Find where the given text appears and provide that cell's center as (x, y) coordinate. 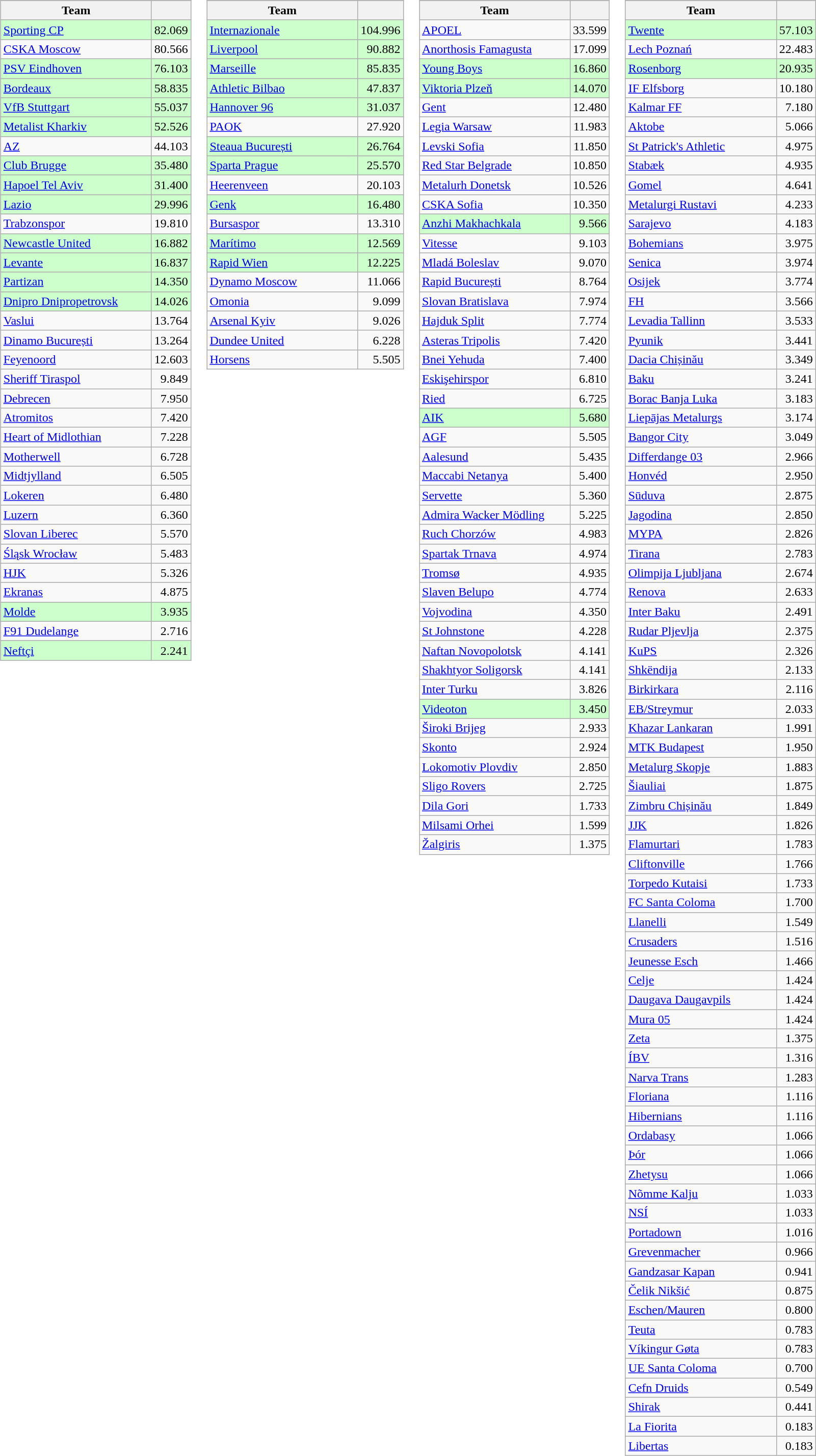
Rapid București (494, 282)
8.764 (590, 282)
14.026 (171, 301)
Jeunesse Esch (701, 961)
3.241 (796, 379)
16.860 (590, 68)
9.566 (590, 224)
Slovan Bratislava (494, 301)
Šiauliai (701, 786)
Levante (76, 262)
Celje (701, 980)
3.183 (796, 398)
Red Star Belgrade (494, 166)
Feyenoord (76, 359)
1.883 (796, 767)
20.103 (380, 185)
14.070 (590, 88)
1.516 (796, 941)
10.350 (590, 204)
0.966 (796, 1252)
47.837 (380, 88)
KuPS (701, 650)
Kalmar FF (701, 108)
5.680 (590, 418)
7.774 (590, 321)
4.233 (796, 204)
Pyunik (701, 340)
1.826 (796, 825)
Debrecen (76, 398)
Shirak (701, 1407)
Teuta (701, 1330)
7.228 (171, 437)
16.882 (171, 243)
Steaua București (282, 146)
Hibernians (701, 1116)
Rapid Wien (282, 262)
2.924 (590, 748)
13.764 (171, 321)
6.810 (590, 379)
Levski Sofia (494, 146)
Þór (701, 1155)
6.228 (380, 340)
Legia Warsaw (494, 127)
44.103 (171, 146)
2.933 (590, 728)
2.875 (796, 495)
Marseille (282, 68)
4.983 (590, 534)
Śląsk Wrocław (76, 553)
Sporting CP (76, 30)
MTK Budapest (701, 748)
Dundee United (282, 340)
Birkirkara (701, 689)
AZ (76, 146)
Neftçi (76, 650)
5.570 (171, 534)
Tirana (701, 553)
4.975 (796, 146)
6.725 (590, 398)
Eskişehirspor (494, 379)
Khazar Lankaran (701, 728)
5.360 (590, 495)
Young Boys (494, 68)
7.180 (796, 108)
11.066 (380, 282)
Rudar Pljevlja (701, 631)
Crusaders (701, 941)
Sligo Rovers (494, 786)
Gomel (701, 185)
Široki Brijeg (494, 728)
Bordeaux (76, 88)
7.950 (171, 398)
80.566 (171, 49)
3.975 (796, 243)
Partizan (76, 282)
Vaslui (76, 321)
13.264 (171, 340)
20.935 (796, 68)
1.549 (796, 922)
Liepājas Metalurgs (701, 418)
FH (701, 301)
58.835 (171, 88)
MYPA (701, 534)
St Patrick's Athletic (701, 146)
Zhetysu (701, 1174)
31.400 (171, 185)
Motherwell (76, 457)
29.996 (171, 204)
1.783 (796, 844)
2.241 (171, 650)
3.774 (796, 282)
3.049 (796, 437)
Inter Turku (494, 689)
Admira Wacker Mödling (494, 515)
16.837 (171, 262)
7.974 (590, 301)
6.505 (171, 476)
AGF (494, 437)
2.716 (171, 631)
Slovan Liberec (76, 534)
16.480 (380, 204)
2.950 (796, 476)
3.826 (590, 689)
NSÍ (701, 1213)
0.941 (796, 1271)
9.103 (590, 243)
1.950 (796, 748)
9.099 (380, 301)
AIK (494, 418)
9.070 (590, 262)
Ordabasy (701, 1135)
Lokomotiv Plovdiv (494, 767)
Levadia Tallinn (701, 321)
Bursaspor (282, 224)
Daugava Daugavpils (701, 999)
Aalesund (494, 457)
12.480 (590, 108)
Ruch Chorzów (494, 534)
Cliftonville (701, 864)
Renova (701, 592)
1.283 (796, 1077)
6.480 (171, 495)
PSV Eindhoven (76, 68)
55.037 (171, 108)
Hannover 96 (282, 108)
St Johnstone (494, 631)
Skonto (494, 748)
Ried (494, 398)
5.435 (590, 457)
3.935 (171, 612)
6.728 (171, 457)
0.441 (796, 1407)
Heerenveen (282, 185)
52.526 (171, 127)
Twente (701, 30)
Stabæk (701, 166)
JJK (701, 825)
7.400 (590, 359)
2.133 (796, 670)
4.641 (796, 185)
12.603 (171, 359)
Dynamo Moscow (282, 282)
CSKA Moscow (76, 49)
FC Santa Coloma (701, 903)
Maccabi Netanya (494, 476)
Bangor City (701, 437)
1.766 (796, 864)
Differdange 03 (701, 457)
Llanelli (701, 922)
26.764 (380, 146)
Club Brugge (76, 166)
Metalurg Skopje (701, 767)
Asteras Tripolis (494, 340)
13.310 (380, 224)
3.441 (796, 340)
Shkëndija (701, 670)
Marítimo (282, 243)
Zeta (701, 1039)
Honvéd (701, 476)
2.674 (796, 573)
Viktoria Plzeň (494, 88)
10.180 (796, 88)
Cefn Druids (701, 1388)
2.826 (796, 534)
12.225 (380, 262)
3.974 (796, 262)
25.570 (380, 166)
Metalurgi Rustavi (701, 204)
82.069 (171, 30)
9.026 (380, 321)
1.875 (796, 786)
3.566 (796, 301)
Lech Poznań (701, 49)
Sūduva (701, 495)
Dnipro Dnipropetrovsk (76, 301)
APOEL (494, 30)
Dacia Chișinău (701, 359)
Osijek (701, 282)
0.875 (796, 1290)
Vojvodina (494, 612)
Liverpool (282, 49)
Rosenborg (701, 68)
4.183 (796, 224)
Sarajevo (701, 224)
Trabzonspor (76, 224)
F91 Dudelange (76, 631)
Dila Gori (494, 806)
EB/Streymur (701, 709)
Gandzasar Kapan (701, 1271)
4.774 (590, 592)
3.450 (590, 709)
Horsens (282, 359)
3.533 (796, 321)
Midtjylland (76, 476)
Ekranas (76, 592)
57.103 (796, 30)
Genk (282, 204)
HJK (76, 573)
90.882 (380, 49)
Bnei Yehuda (494, 359)
ÍBV (701, 1058)
Víkingur Gøta (701, 1349)
4.228 (590, 631)
Internazionale (282, 30)
0.549 (796, 1388)
Inter Baku (701, 612)
Portadown (701, 1232)
76.103 (171, 68)
Spartak Trnava (494, 553)
6.360 (171, 515)
5.400 (590, 476)
2.966 (796, 457)
Narva Trans (701, 1077)
Eschen/Mauren (701, 1310)
Molde (76, 612)
Omonia (282, 301)
17.099 (590, 49)
11.983 (590, 127)
Tromsø (494, 573)
Slaven Belupo (494, 592)
4.974 (590, 553)
Žalgiris (494, 844)
85.835 (380, 68)
Servette (494, 495)
1.849 (796, 806)
Newcastle United (76, 243)
Naftan Novopolotsk (494, 650)
0.800 (796, 1310)
Bohemians (701, 243)
3.174 (796, 418)
Jagodina (701, 515)
Anzhi Makhachkala (494, 224)
Olimpija Ljubljana (701, 573)
2.633 (796, 592)
5.483 (171, 553)
Hapoel Tel Aviv (76, 185)
Atromitos (76, 418)
Grevenmacher (701, 1252)
10.850 (590, 166)
1.466 (796, 961)
Arsenal Kyiv (282, 321)
1.316 (796, 1058)
2.326 (796, 650)
Anorthosis Famagusta (494, 49)
VfB Stuttgart (76, 108)
Zimbru Chișinău (701, 806)
Heart of Midlothian (76, 437)
Athletic Bilbao (282, 88)
1.991 (796, 728)
Torpedo Kutaisi (701, 883)
Sheriff Tiraspol (76, 379)
2.033 (796, 709)
4.875 (171, 592)
12.569 (380, 243)
Hajduk Split (494, 321)
5.066 (796, 127)
31.037 (380, 108)
11.850 (590, 146)
2.491 (796, 612)
Baku (701, 379)
9.849 (171, 379)
0.700 (796, 1368)
5.326 (171, 573)
Lokeren (76, 495)
Metalist Kharkiv (76, 127)
PAOK (282, 127)
2.116 (796, 689)
1.016 (796, 1232)
Luzern (76, 515)
Libertas (701, 1446)
Flamurtari (701, 844)
2.783 (796, 553)
La Fiorita (701, 1426)
Milsami Orhei (494, 825)
Gent (494, 108)
22.483 (796, 49)
Mladá Boleslav (494, 262)
Borac Banja Luka (701, 398)
2.725 (590, 786)
Dinamo București (76, 340)
14.350 (171, 282)
Aktobe (701, 127)
Vitesse (494, 243)
Mura 05 (701, 1019)
UE Santa Coloma (701, 1368)
Floriana (701, 1097)
10.526 (590, 185)
Nõmme Kalju (701, 1194)
1.599 (590, 825)
19.810 (171, 224)
CSKA Sofia (494, 204)
Videoton (494, 709)
IF Elfsborg (701, 88)
1.700 (796, 903)
Shakhtyor Soligorsk (494, 670)
104.996 (380, 30)
Senica (701, 262)
27.920 (380, 127)
4.350 (590, 612)
3.349 (796, 359)
2.375 (796, 631)
Čelik Nikšić (701, 1290)
Lazio (76, 204)
33.599 (590, 30)
Sparta Prague (282, 166)
5.225 (590, 515)
35.480 (171, 166)
Metalurh Donetsk (494, 185)
